Identify which cell holds the provided text, then report its (x, y) central coordinate. 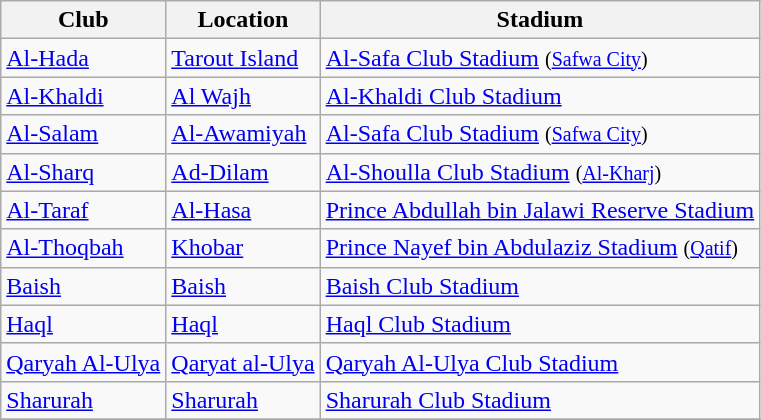
Al-Taraf (84, 210)
Khobar (243, 248)
Haql Club Stadium (540, 324)
Al-Shoulla Club Stadium (Al-Kharj) (540, 172)
Al-Khaldi Club Stadium (540, 96)
Club (84, 20)
Baish Club Stadium (540, 286)
Al-Hada (84, 58)
Al-Sharq (84, 172)
Location (243, 20)
Qaryah Al-Ulya (84, 362)
Sharurah Club Stadium (540, 400)
Al-Khaldi (84, 96)
Al-Awamiyah (243, 134)
Stadium (540, 20)
Al-Salam (84, 134)
Tarout Island (243, 58)
Qaryat al-Ulya (243, 362)
Ad-Dilam (243, 172)
Prince Nayef bin Abdulaziz Stadium (Qatif) (540, 248)
Prince Abdullah bin Jalawi Reserve Stadium (540, 210)
Al Wajh (243, 96)
Al-Hasa (243, 210)
Al-Thoqbah (84, 248)
Qaryah Al-Ulya Club Stadium (540, 362)
